Scan for the cell matching the given text and deliver its [X, Y] coordinate at center. 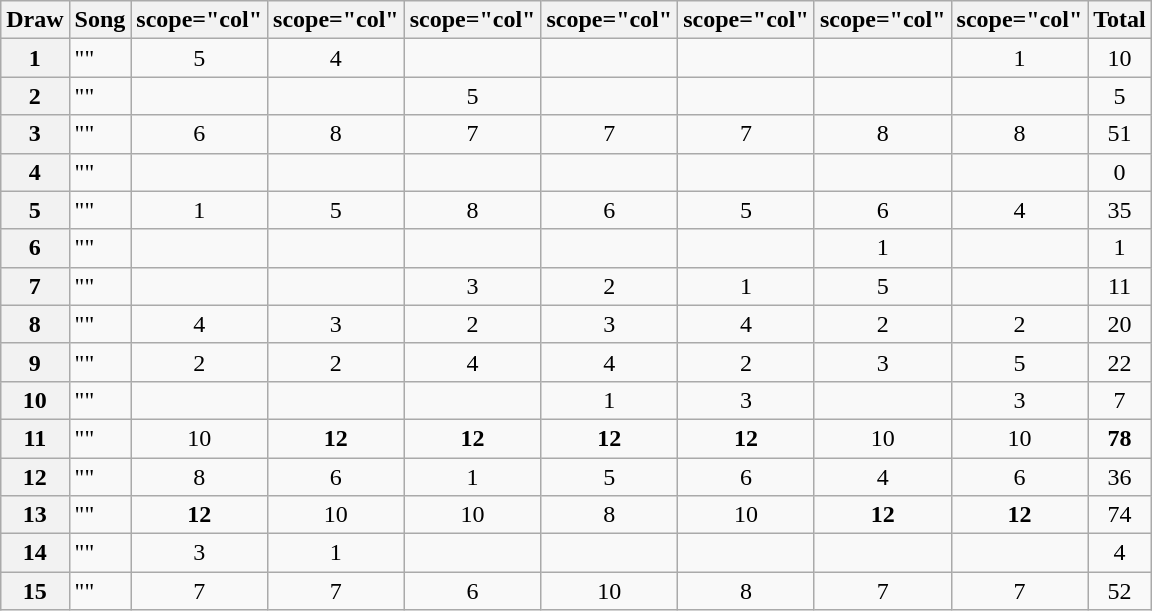
13 [35, 515]
Total [1120, 20]
52 [1120, 591]
9 [35, 362]
74 [1120, 515]
78 [1120, 438]
35 [1120, 210]
51 [1120, 134]
22 [1120, 362]
20 [1120, 324]
Draw [35, 20]
0 [1120, 172]
36 [1120, 477]
15 [35, 591]
Song [100, 20]
14 [35, 553]
